Detect which cell encompasses the target text, then output its (X, Y) center coordinate. 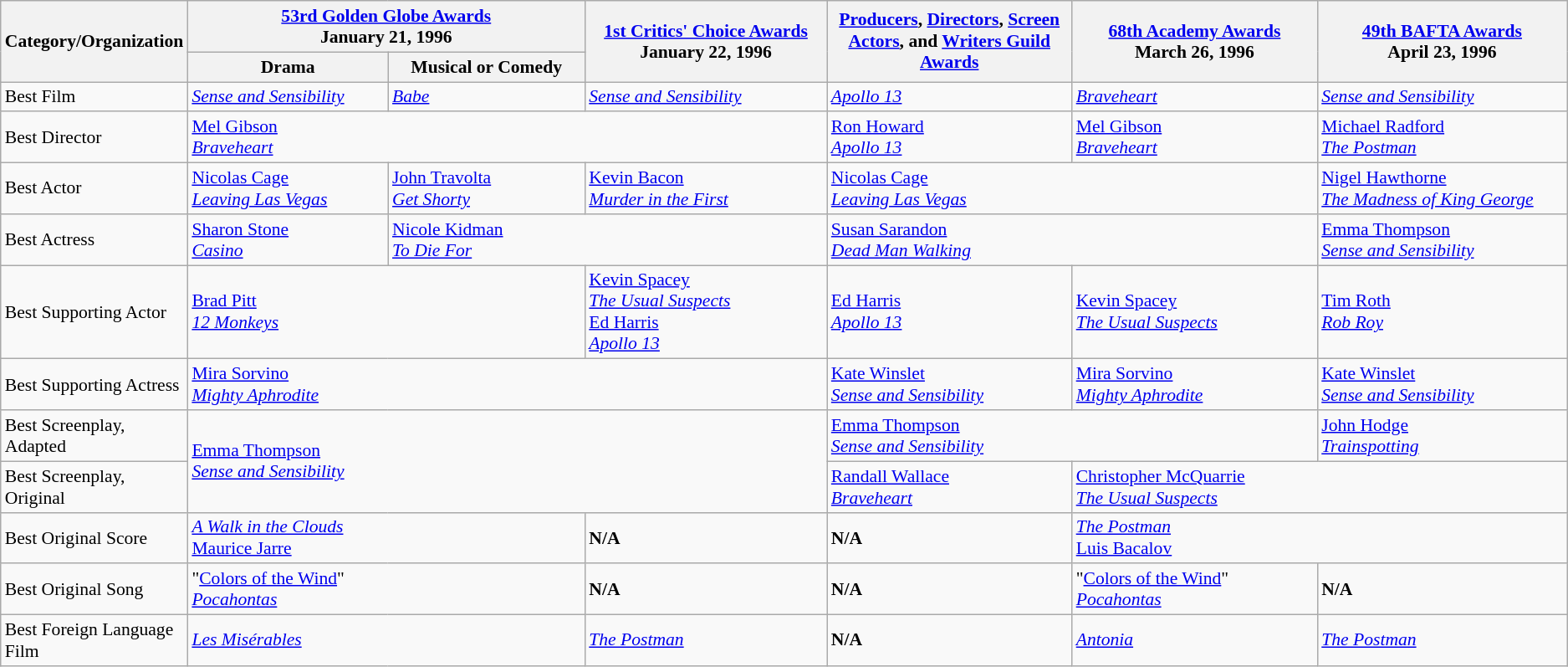
Best Supporting Actress (94, 385)
Antonia (1195, 641)
Best Original Score (94, 537)
Michael RadfordThe Postman (1442, 137)
Tim RothRob Roy (1442, 312)
Best Foreign Language Film (94, 641)
Best Screenplay, Adapted (94, 435)
Babe (487, 97)
53rd Golden Globe AwardsJanuary 21, 1996 (386, 27)
49th BAFTA AwardsApril 23, 1996 (1442, 42)
Kevin BaconMurder in the First (706, 189)
The PostmanLuis Bacalov (1320, 537)
Ron HowardApollo 13 (950, 137)
Category/Organization (94, 42)
Susan SarandonDead Man Walking (1072, 239)
John TravoltaGet Shorty (487, 189)
Apollo 13 (950, 97)
Kevin SpaceyThe Usual SuspectsEd HarrisApollo 13 (706, 312)
Sharon StoneCasino (288, 239)
Kevin SpaceyThe Usual Suspects (1195, 312)
68th Academy AwardsMarch 26, 1996 (1195, 42)
Musical or Comedy (487, 67)
Best Original Song (94, 589)
Braveheart (1195, 97)
Les Misérables (386, 641)
Nicole KidmanTo Die For (607, 239)
Best Director (94, 137)
Best Screenplay, Original (94, 487)
Christopher McQuarrieThe Usual Suspects (1320, 487)
A Walk in the CloudsMaurice Jarre (386, 537)
Drama (288, 67)
Producers, Directors, Screen Actors, and Writers Guild Awards (950, 42)
Best Actress (94, 239)
Randall WallaceBraveheart (950, 487)
Best Film (94, 97)
1st Critics' Choice AwardsJanuary 22, 1996 (706, 42)
Best Supporting Actor (94, 312)
Brad Pitt12 Monkeys (386, 312)
Ed HarrisApollo 13 (950, 312)
Best Actor (94, 189)
John HodgeTrainspotting (1442, 435)
Nigel HawthorneThe Madness of King George (1442, 189)
